Pinpoint the cell where the given text exists, returning its (X, Y) midpoint coordinate. 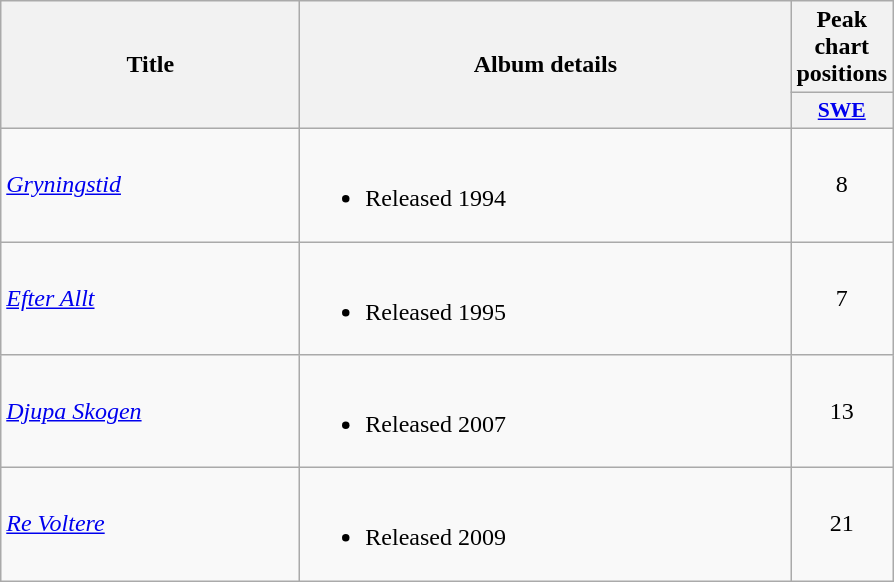
Efter Allt (150, 298)
Title (150, 65)
Peak chart positions (842, 47)
7 (842, 298)
21 (842, 524)
13 (842, 412)
8 (842, 184)
Djupa Skogen (150, 412)
SWE (842, 111)
Gryningstid (150, 184)
Released 1994 (546, 184)
Released 1995 (546, 298)
Re Voltere (150, 524)
Album details (546, 65)
Released 2007 (546, 412)
Released 2009 (546, 524)
